Search for the cell housing the specified text and yield its (x, y) center coordinate. 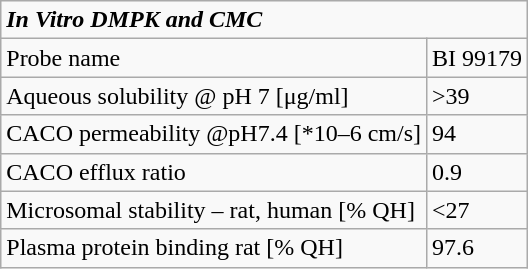
>39 (478, 96)
CACO efflux ratio (214, 172)
Microsomal stability – rat, human [% QH] (214, 210)
CACO permeability @pH7.4 [*10–6 cm/s] (214, 134)
In Vitro DMPK and CMC (264, 20)
0.9 (478, 172)
97.6 (478, 248)
Aqueous solubility @ pH 7 [μg/ml] (214, 96)
BI 99179 (478, 58)
<27 (478, 210)
Plasma protein binding rat [% QH] (214, 248)
94 (478, 134)
Probe name (214, 58)
